Capture the cell that displays the provided text and extract its (X, Y) central coordinate. 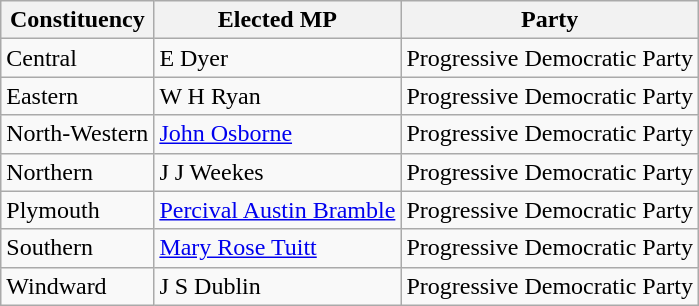
Central (78, 58)
E Dyer (278, 58)
North-Western (78, 134)
Northern (78, 172)
Southern (78, 248)
Party (550, 20)
W H Ryan (278, 96)
Windward (78, 286)
Eastern (78, 96)
Percival Austin Bramble (278, 210)
Plymouth (78, 210)
Elected MP (278, 20)
Mary Rose Tuitt (278, 248)
Constituency (78, 20)
J J Weekes (278, 172)
John Osborne (278, 134)
J S Dublin (278, 286)
